Pinpoint the cell where the given text exists, returning its [x, y] midpoint coordinate. 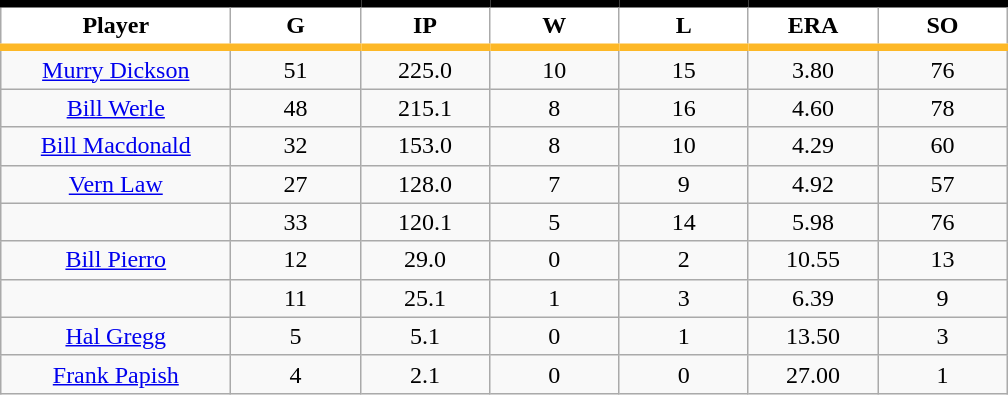
IP [424, 26]
ERA [812, 26]
11 [296, 298]
Bill Werle [116, 108]
Player [116, 26]
51 [296, 68]
W [554, 26]
7 [554, 184]
16 [684, 108]
4.92 [812, 184]
13.50 [812, 336]
48 [296, 108]
4.29 [812, 146]
Frank Papish [116, 374]
78 [942, 108]
SO [942, 26]
12 [296, 260]
4.60 [812, 108]
27.00 [812, 374]
5.98 [812, 222]
57 [942, 184]
60 [942, 146]
2.1 [424, 374]
120.1 [424, 222]
6.39 [812, 298]
15 [684, 68]
25.1 [424, 298]
Bill Pierro [116, 260]
29.0 [424, 260]
2 [684, 260]
Murry Dickson [116, 68]
13 [942, 260]
G [296, 26]
5.1 [424, 336]
Bill Macdonald [116, 146]
10.55 [812, 260]
3.80 [812, 68]
27 [296, 184]
215.1 [424, 108]
32 [296, 146]
128.0 [424, 184]
14 [684, 222]
4 [296, 374]
Vern Law [116, 184]
L [684, 26]
Hal Gregg [116, 336]
33 [296, 222]
153.0 [424, 146]
225.0 [424, 68]
